Output the (X, Y) coordinate of the center of the cell containing the given text.  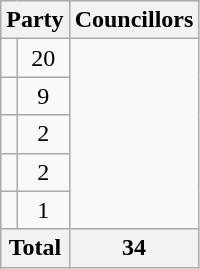
Total (35, 248)
Councillors (134, 20)
20 (43, 58)
1 (43, 210)
Party (35, 20)
9 (43, 96)
34 (134, 248)
